Capture the cell that displays the provided text and extract its [x, y] central coordinate. 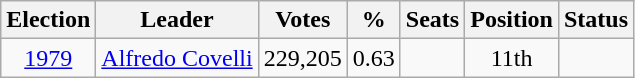
229,205 [302, 58]
11th [512, 58]
% [374, 20]
Leader [177, 20]
0.63 [374, 58]
Position [512, 20]
Status [596, 20]
1979 [48, 58]
Alfredo Covelli [177, 58]
Election [48, 20]
Votes [302, 20]
Seats [432, 20]
